Scan for the cell matching the given text and deliver its (x, y) coordinate at center. 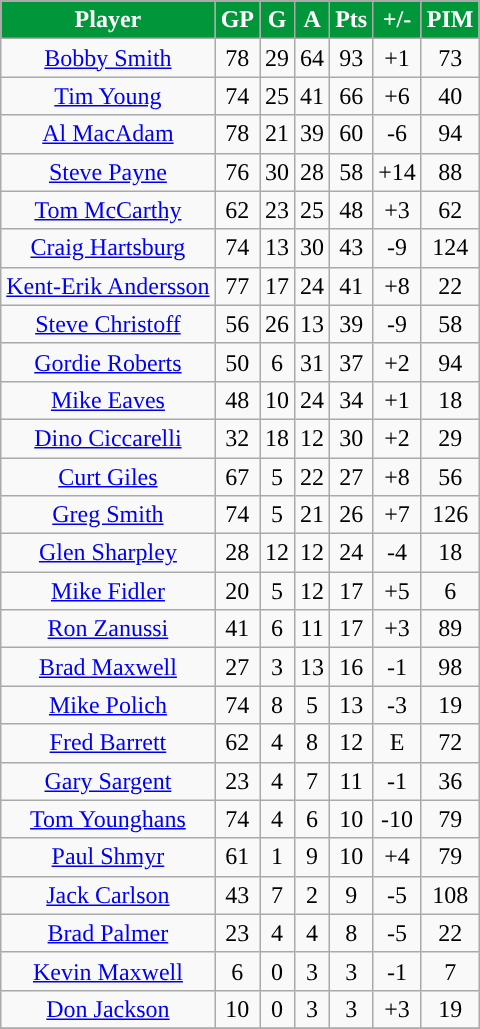
Jack Carlson (108, 895)
+6 (398, 96)
Tom McCarthy (108, 210)
20 (237, 591)
Mike Fidler (108, 591)
+/- (398, 20)
Player (108, 20)
Paul Shmyr (108, 857)
Gary Sargent (108, 781)
Tim Young (108, 96)
Greg Smith (108, 515)
PIM (450, 20)
1 (278, 857)
+14 (398, 172)
36 (450, 781)
108 (450, 895)
89 (450, 629)
-3 (398, 705)
98 (450, 667)
-4 (398, 553)
72 (450, 743)
GP (237, 20)
Brad Maxwell (108, 667)
60 (352, 134)
Steve Payne (108, 172)
Mike Polich (108, 705)
Pts (352, 20)
+7 (398, 515)
2 (312, 895)
77 (237, 286)
Gordie Roberts (108, 362)
32 (237, 438)
67 (237, 477)
G (278, 20)
93 (352, 58)
76 (237, 172)
37 (352, 362)
Dino Ciccarelli (108, 438)
A (312, 20)
Mike Eaves (108, 400)
16 (352, 667)
Don Jackson (108, 1009)
Tom Younghans (108, 819)
Craig Hartsburg (108, 248)
Curt Giles (108, 477)
88 (450, 172)
Kent-Erik Andersson (108, 286)
73 (450, 58)
50 (237, 362)
40 (450, 96)
64 (312, 58)
31 (312, 362)
-6 (398, 134)
E (398, 743)
+5 (398, 591)
+4 (398, 857)
61 (237, 857)
Brad Palmer (108, 933)
124 (450, 248)
34 (352, 400)
Al MacAdam (108, 134)
Steve Christoff (108, 324)
Glen Sharpley (108, 553)
-10 (398, 819)
Fred Barrett (108, 743)
126 (450, 515)
66 (352, 96)
Ron Zanussi (108, 629)
Bobby Smith (108, 58)
Kevin Maxwell (108, 971)
